Search for the cell housing the specified text and yield its [X, Y] center coordinate. 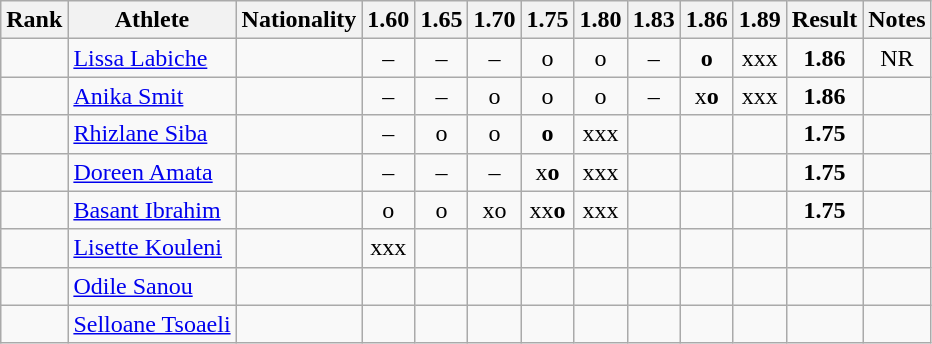
Anika Smit [152, 96]
1.80 [600, 20]
Doreen Amata [152, 172]
Rhizlane Siba [152, 134]
1.89 [760, 20]
xxo [548, 210]
Rank [34, 20]
Selloane Tsoaeli [152, 324]
1.60 [388, 20]
Lissa Labiche [152, 58]
NR [897, 58]
Athlete [152, 20]
Odile Sanou [152, 286]
Notes [897, 20]
Basant Ibrahim [152, 210]
1.83 [654, 20]
Result [824, 20]
1.65 [442, 20]
Nationality [299, 20]
Lisette Kouleni [152, 248]
1.70 [494, 20]
